Find where the given text appears and provide that cell's center as [X, Y] coordinate. 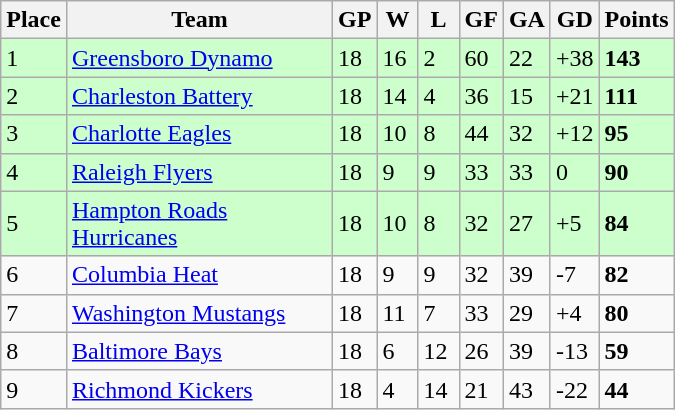
Greensboro Dynamo [199, 58]
+5 [574, 224]
-7 [574, 275]
95 [636, 134]
-22 [574, 389]
+12 [574, 134]
59 [636, 351]
GP [355, 20]
60 [481, 58]
16 [398, 58]
Points [636, 20]
90 [636, 172]
+38 [574, 58]
29 [526, 313]
Richmond Kickers [199, 389]
15 [526, 96]
27 [526, 224]
+21 [574, 96]
26 [481, 351]
+4 [574, 313]
W [398, 20]
Team [199, 20]
43 [526, 389]
111 [636, 96]
GA [526, 20]
21 [481, 389]
Raleigh Flyers [199, 172]
GD [574, 20]
84 [636, 224]
Place [34, 20]
22 [526, 58]
12 [438, 351]
-13 [574, 351]
GF [481, 20]
5 [34, 224]
0 [574, 172]
Hampton Roads Hurricanes [199, 224]
80 [636, 313]
82 [636, 275]
11 [398, 313]
Baltimore Bays [199, 351]
36 [481, 96]
Washington Mustangs [199, 313]
1 [34, 58]
Charlotte Eagles [199, 134]
L [438, 20]
3 [34, 134]
Columbia Heat [199, 275]
Charleston Battery [199, 96]
143 [636, 58]
